Scan for the cell matching the given text and deliver its (x, y) coordinate at center. 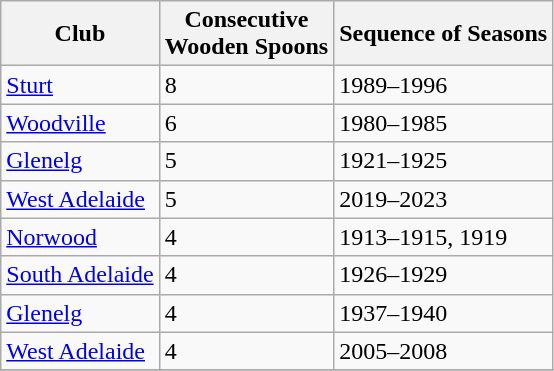
1913–1915, 1919 (444, 237)
6 (246, 123)
2005–2008 (444, 351)
Sequence of Seasons (444, 34)
1937–1940 (444, 313)
Consecutive Wooden Spoons (246, 34)
1926–1929 (444, 275)
2019–2023 (444, 199)
South Adelaide (80, 275)
8 (246, 85)
Norwood (80, 237)
Club (80, 34)
1989–1996 (444, 85)
1980–1985 (444, 123)
Sturt (80, 85)
Woodville (80, 123)
1921–1925 (444, 161)
